Return the (X, Y) coordinate for the center point of the cell that contains the specified text.  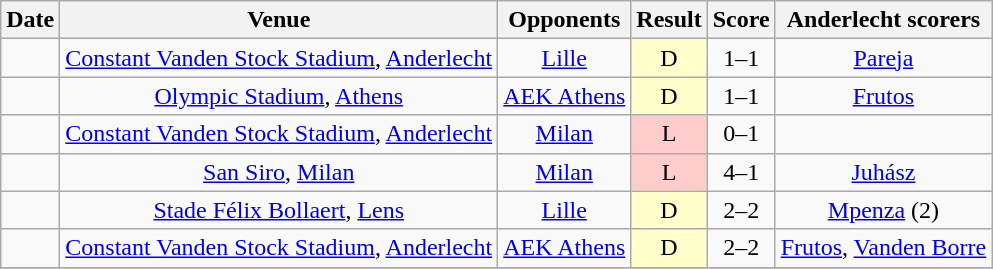
Frutos (884, 96)
Stade Félix Bollaert, Lens (279, 210)
Juhász (884, 172)
Mpenza (2) (884, 210)
Opponents (564, 20)
Date (30, 20)
Olympic Stadium, Athens (279, 96)
San Siro, Milan (279, 172)
4–1 (741, 172)
Result (669, 20)
0–1 (741, 134)
Pareja (884, 58)
Score (741, 20)
Frutos, Vanden Borre (884, 248)
Anderlecht scorers (884, 20)
Venue (279, 20)
